Extract the [x, y] coordinate from the center of the cell holding the provided text.  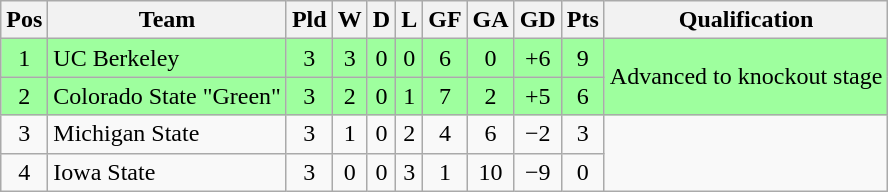
Team [168, 20]
7 [445, 96]
Colorado State "Green" [168, 96]
L [410, 20]
W [350, 20]
Pos [24, 20]
Michigan State [168, 134]
Pts [582, 20]
GD [538, 20]
−2 [538, 134]
GA [490, 20]
GF [445, 20]
D [381, 20]
10 [490, 172]
Iowa State [168, 172]
UC Berkeley [168, 58]
Advanced to knockout stage [746, 77]
−9 [538, 172]
+6 [538, 58]
9 [582, 58]
Qualification [746, 20]
+5 [538, 96]
Pld [309, 20]
